Detect which cell encompasses the target text, then output its (x, y) center coordinate. 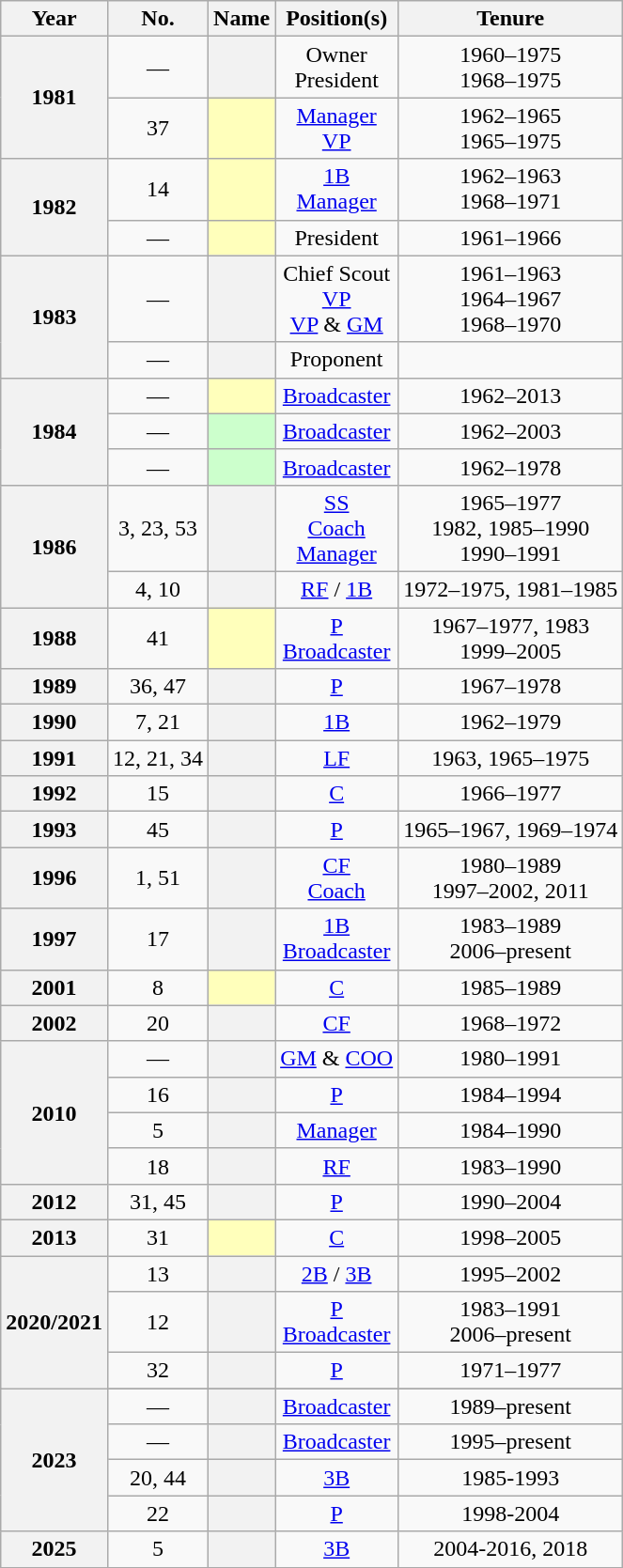
45 (158, 830)
1986 (55, 546)
1962–2003 (511, 431)
18 (158, 1166)
1962–19651965–1975 (511, 128)
1980–1991 (511, 1059)
1982 (55, 207)
1962–1978 (511, 467)
LF (336, 758)
1997 (55, 939)
1989–present (511, 1406)
1985–1989 (511, 987)
Name (242, 19)
1962–2013 (511, 396)
2001 (55, 987)
1965–1967, 1969–1974 (511, 830)
Proponent (336, 360)
2023 (55, 1460)
3, 23, 53 (158, 528)
1983–19912006–present (511, 1323)
Chief ScoutVPVP & GM (336, 299)
1984–1990 (511, 1130)
1972–1975, 1981–1985 (511, 589)
20, 44 (158, 1478)
1BManager (336, 190)
OwnerPresident (336, 68)
1971–1977 (511, 1371)
8 (158, 987)
1983–19892006–present (511, 939)
1995–present (511, 1442)
SSCoachManager (336, 528)
2025 (55, 1549)
1992 (55, 794)
1984 (55, 431)
32 (158, 1371)
1962–1979 (511, 722)
2020/2021 (55, 1321)
No. (158, 19)
1995–2002 (511, 1273)
14 (158, 190)
15 (158, 794)
7, 21 (158, 722)
ManagerVP (336, 128)
1993 (55, 830)
2002 (55, 1023)
CF (336, 1023)
37 (158, 128)
1981 (55, 98)
36, 47 (158, 687)
1BBroadcaster (336, 939)
1962–19631968–1971 (511, 190)
1989 (55, 687)
2013 (55, 1237)
1983 (55, 317)
2004-2016, 2018 (511, 1549)
1990 (55, 722)
1965–19771982, 1985–19901990–1991 (511, 528)
1998–2005 (511, 1237)
1985-1993 (511, 1478)
1961–19631964–19671968–1970 (511, 299)
1998-2004 (511, 1514)
1990–2004 (511, 1202)
1968–1972 (511, 1023)
20 (158, 1023)
1B (336, 722)
41 (158, 637)
1967–1977, 19831999–2005 (511, 637)
2012 (55, 1202)
12 (158, 1323)
Position(s) (336, 19)
22 (158, 1514)
16 (158, 1094)
RF (336, 1166)
GM & COO (336, 1059)
1967–1978 (511, 687)
1961–1966 (511, 238)
4, 10 (158, 589)
2B / 3B (336, 1273)
CFCoach (336, 877)
1963, 1965–1975 (511, 758)
1, 51 (158, 877)
Manager (336, 1130)
1980–19891997–2002, 2011 (511, 877)
1966–1977 (511, 794)
13 (158, 1273)
2010 (55, 1112)
31, 45 (158, 1202)
1983–1990 (511, 1166)
31 (158, 1237)
Year (55, 19)
1991 (55, 758)
12, 21, 34 (158, 758)
17 (158, 939)
RF / 1B (336, 589)
Tenure (511, 19)
1988 (55, 637)
1996 (55, 877)
1960–19751968–1975 (511, 68)
President (336, 238)
1984–1994 (511, 1094)
